Search for the cell housing the specified text and yield its (X, Y) center coordinate. 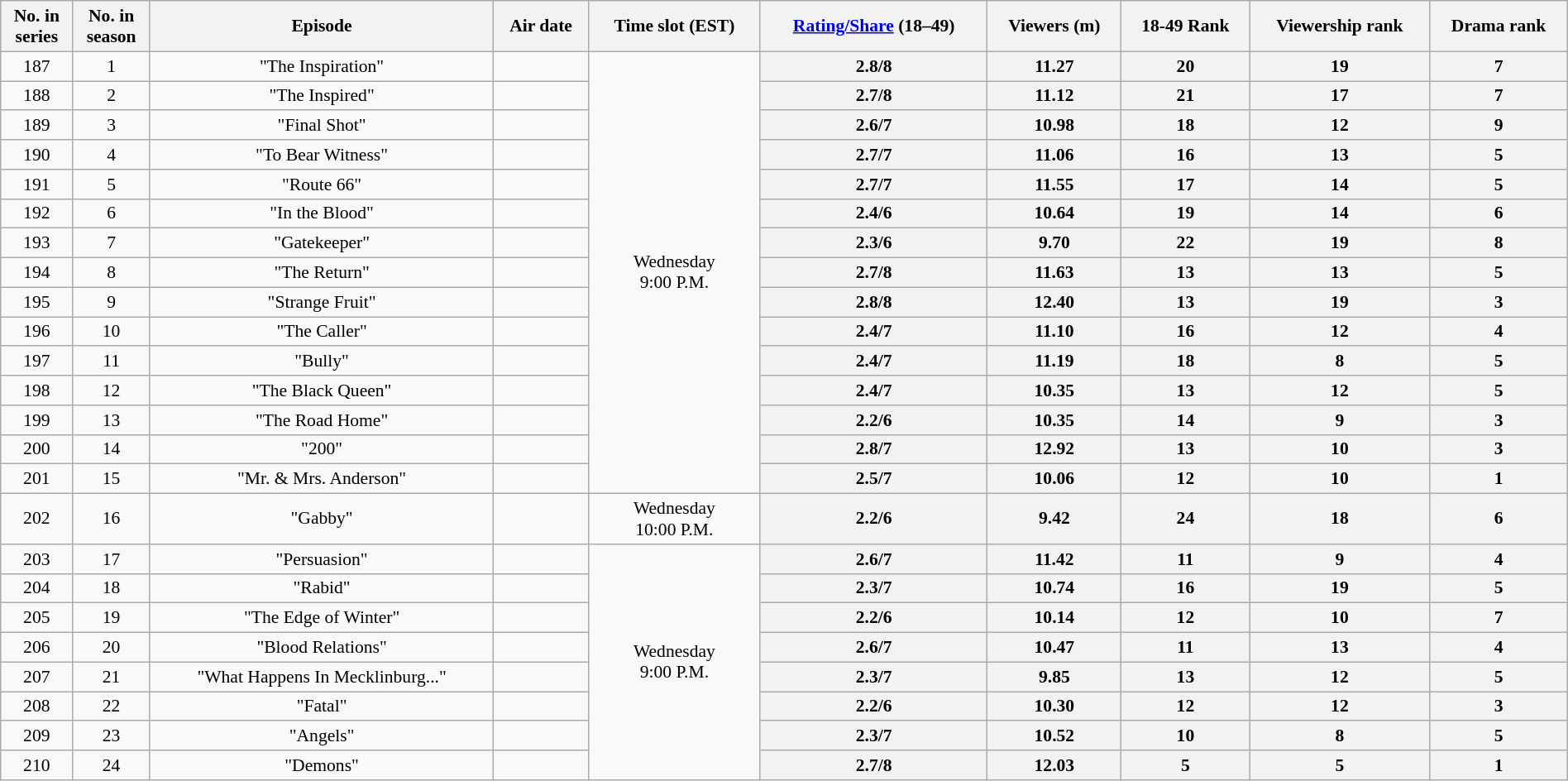
"To Bear Witness" (321, 155)
188 (36, 96)
190 (36, 155)
"The Return" (321, 273)
9.70 (1054, 243)
11.27 (1054, 66)
"200" (321, 449)
10.47 (1054, 648)
9.85 (1054, 677)
10.98 (1054, 126)
10.30 (1054, 707)
"Demons" (321, 765)
196 (36, 332)
10.06 (1054, 479)
202 (36, 520)
206 (36, 648)
"Bully" (321, 362)
12.40 (1054, 302)
"The Inspiration" (321, 66)
11.06 (1054, 155)
207 (36, 677)
"The Edge of Winter" (321, 618)
210 (36, 765)
Viewership rank (1340, 26)
15 (111, 479)
197 (36, 362)
2 (111, 96)
9.42 (1054, 520)
"In the Blood" (321, 213)
208 (36, 707)
No. in season (111, 26)
200 (36, 449)
191 (36, 184)
12.03 (1054, 765)
204 (36, 588)
11.19 (1054, 362)
Air date (541, 26)
"Route 66" (321, 184)
23 (111, 736)
Time slot (EST) (674, 26)
"What Happens In Mecklinburg..." (321, 677)
205 (36, 618)
2.4/6 (873, 213)
187 (36, 66)
10.52 (1054, 736)
"Fatal" (321, 707)
Viewers (m) (1054, 26)
"The Black Queen" (321, 390)
"Persuasion" (321, 559)
11.63 (1054, 273)
"The Caller" (321, 332)
18-49 Rank (1186, 26)
203 (36, 559)
"Rabid" (321, 588)
11.10 (1054, 332)
11.12 (1054, 96)
"Mr. & Mrs. Anderson" (321, 479)
189 (36, 126)
192 (36, 213)
201 (36, 479)
209 (36, 736)
"Final Shot" (321, 126)
Wednesday 10:00 P.M. (674, 520)
2.5/7 (873, 479)
2.8/7 (873, 449)
Episode (321, 26)
199 (36, 420)
"Gabby" (321, 520)
195 (36, 302)
198 (36, 390)
10.74 (1054, 588)
Rating/Share (18–49) (873, 26)
No. in series (36, 26)
"The Inspired" (321, 96)
"Strange Fruit" (321, 302)
"The Road Home" (321, 420)
11.55 (1054, 184)
Drama rank (1499, 26)
11.42 (1054, 559)
"Gatekeeper" (321, 243)
"Blood Relations" (321, 648)
193 (36, 243)
"Angels" (321, 736)
12.92 (1054, 449)
10.64 (1054, 213)
10.14 (1054, 618)
2.3/6 (873, 243)
194 (36, 273)
